Identify which cell holds the provided text, then report its (x, y) central coordinate. 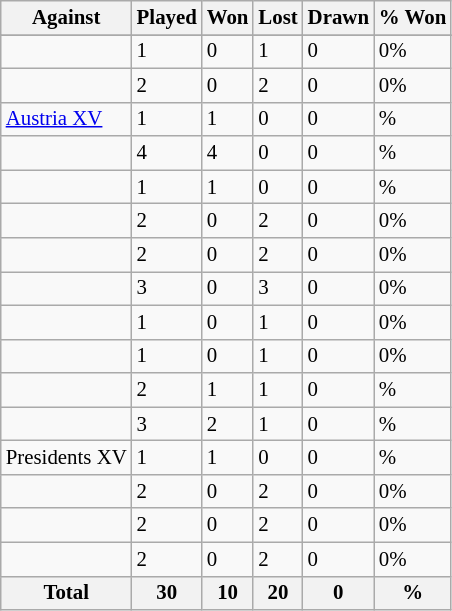
20 (278, 593)
Lost (278, 18)
10 (228, 593)
Austria XV (66, 119)
Presidents XV (66, 458)
Played (167, 18)
Against (66, 18)
Won (228, 18)
30 (167, 593)
Total (66, 593)
Drawn (338, 18)
% Won (412, 18)
